Detect which cell encompasses the target text, then output its [X, Y] center coordinate. 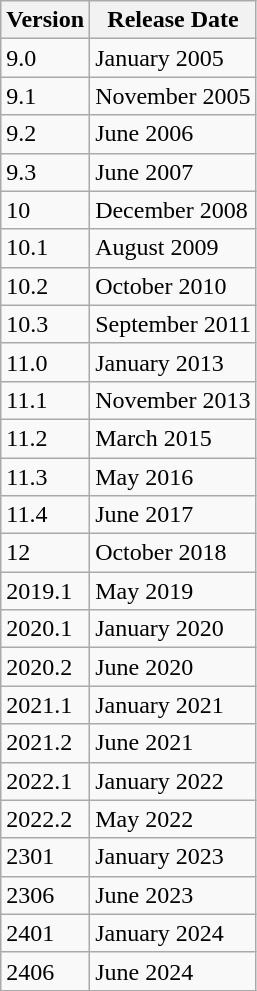
May 2019 [174, 591]
January 2013 [174, 362]
2020.1 [46, 629]
10 [46, 210]
2022.1 [46, 781]
9.2 [46, 134]
2021.2 [46, 743]
November 2013 [174, 400]
11.0 [46, 362]
June 2017 [174, 515]
September 2011 [174, 324]
June 2023 [174, 895]
November 2005 [174, 96]
January 2022 [174, 781]
Version [46, 20]
January 2020 [174, 629]
June 2007 [174, 172]
11.1 [46, 400]
October 2010 [174, 286]
2301 [46, 857]
2306 [46, 895]
January 2024 [174, 933]
March 2015 [174, 438]
2020.2 [46, 667]
January 2021 [174, 705]
December 2008 [174, 210]
May 2016 [174, 477]
January 2023 [174, 857]
June 2024 [174, 971]
2021.1 [46, 705]
Release Date [174, 20]
October 2018 [174, 553]
11.4 [46, 515]
9.3 [46, 172]
12 [46, 553]
2022.2 [46, 819]
January 2005 [174, 58]
June 2006 [174, 134]
9.1 [46, 96]
11.2 [46, 438]
9.0 [46, 58]
August 2009 [174, 248]
2406 [46, 971]
2019.1 [46, 591]
10.3 [46, 324]
June 2020 [174, 667]
2401 [46, 933]
10.1 [46, 248]
10.2 [46, 286]
11.3 [46, 477]
May 2022 [174, 819]
June 2021 [174, 743]
